Provide the (X, Y) coordinate of the cell's center where the given text is located.  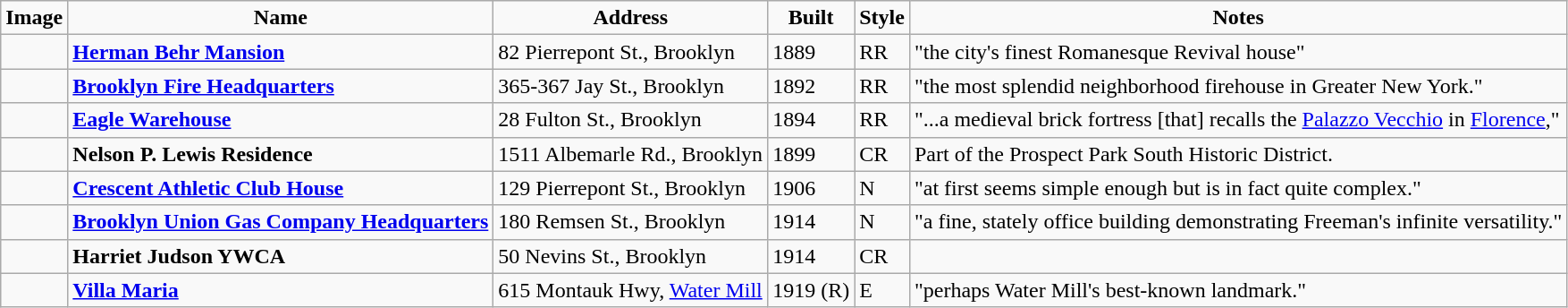
Built (812, 18)
"a fine, stately office building demonstrating Freeman's infinite versatility." (1237, 222)
"the city's finest Romanesque Revival house" (1237, 52)
82 Pierrepont St., Brooklyn (631, 52)
Style (882, 18)
50 Nevins St., Brooklyn (631, 256)
Harriet Judson YWCA (281, 256)
Herman Behr Mansion (281, 52)
365-367 Jay St., Brooklyn (631, 86)
28 Fulton St., Brooklyn (631, 120)
1894 (812, 120)
Villa Maria (281, 290)
"at first seems simple enough but is in fact quite complex." (1237, 188)
Part of the Prospect Park South Historic District. (1237, 154)
Brooklyn Union Gas Company Headquarters (281, 222)
Image (34, 18)
Crescent Athletic Club House (281, 188)
E (882, 290)
"perhaps Water Mill's best-known landmark." (1237, 290)
Eagle Warehouse (281, 120)
Address (631, 18)
1889 (812, 52)
180 Remsen St., Brooklyn (631, 222)
1919 (R) (812, 290)
615 Montauk Hwy, Water Mill (631, 290)
129 Pierrepont St., Brooklyn (631, 188)
Nelson P. Lewis Residence (281, 154)
1892 (812, 86)
1511 Albemarle Rd., Brooklyn (631, 154)
1899 (812, 154)
Name (281, 18)
"the most splendid neighborhood firehouse in Greater New York." (1237, 86)
1906 (812, 188)
"...a medieval brick fortress [that] recalls the Palazzo Vecchio in Florence," (1237, 120)
Brooklyn Fire Headquarters (281, 86)
Notes (1237, 18)
